Find where the given text appears and provide that cell's center as [X, Y] coordinate. 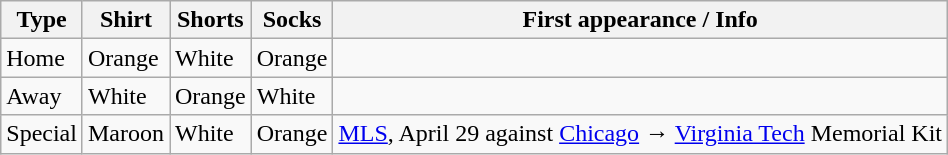
First appearance / Info [640, 20]
Maroon [126, 134]
Home [42, 58]
MLS, April 29 against Chicago → Virginia Tech Memorial Kit [640, 134]
Type [42, 20]
Socks [292, 20]
Shirt [126, 20]
Special [42, 134]
Away [42, 96]
Shorts [211, 20]
